Identify which cell holds the provided text, then report its (X, Y) central coordinate. 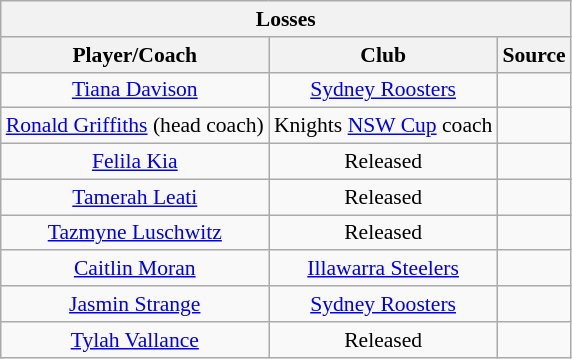
Knights NSW Cup coach (384, 126)
Tazmyne Luschwitz (135, 233)
Tamerah Leati (135, 197)
Player/Coach (135, 55)
Source (534, 55)
Losses (286, 19)
Felila Kia (135, 162)
Tylah Vallance (135, 340)
Club (384, 55)
Ronald Griffiths (head coach) (135, 126)
Jasmin Strange (135, 304)
Tiana Davison (135, 90)
Caitlin Moran (135, 269)
Illawarra Steelers (384, 269)
